Return (x, y) of the center of cell containing provided text 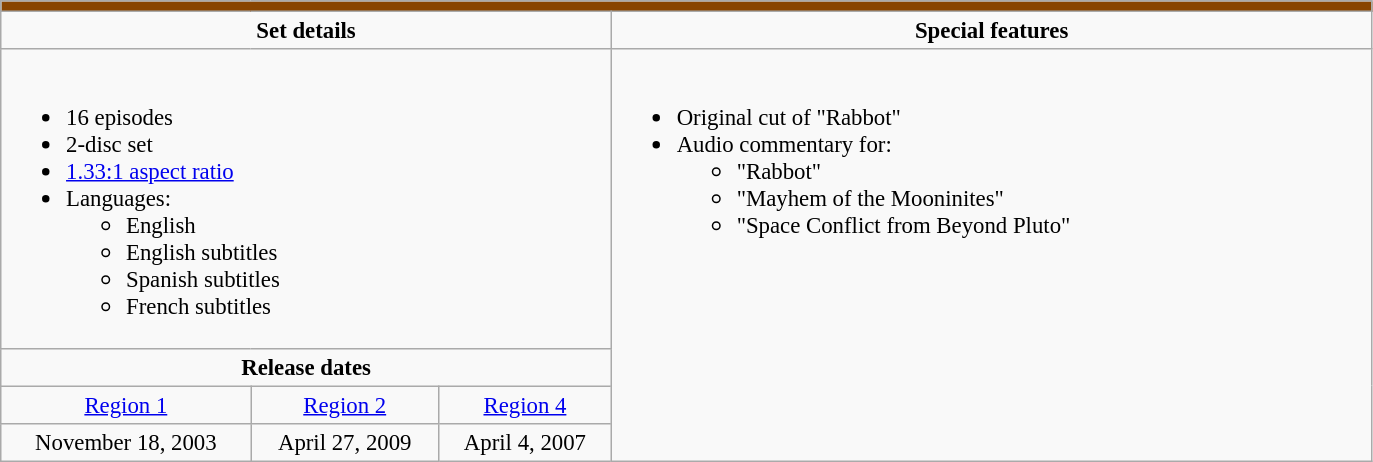
Original cut of "Rabbot"Audio commentary for:"Rabbot""Mayhem of the Mooninites""Space Conflict from Beyond Pluto" (992, 255)
November 18, 2003 (126, 442)
Region 2 (345, 405)
Region 4 (526, 405)
16 episodes2-disc set1.33:1 aspect ratioLanguages:EnglishEnglish subtitlesSpanish subtitlesFrench subtitles (306, 198)
Special features (992, 31)
Region 1 (126, 405)
Release dates (306, 367)
Set details (306, 31)
April 27, 2009 (345, 442)
April 4, 2007 (526, 442)
